Find where the given text appears and provide that cell's center as [x, y] coordinate. 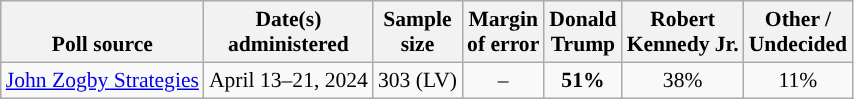
303 (LV) [418, 80]
51% [582, 80]
RobertKennedy Jr. [683, 32]
April 13–21, 2024 [288, 80]
– [503, 80]
11% [798, 80]
John Zogby Strategies [102, 80]
Marginof error [503, 32]
Date(s)administered [288, 32]
Other /Undecided [798, 32]
Samplesize [418, 32]
Poll source [102, 32]
DonaldTrump [582, 32]
38% [683, 80]
